Determine the (X, Y) coordinate at the center of the cell enclosing the given text.  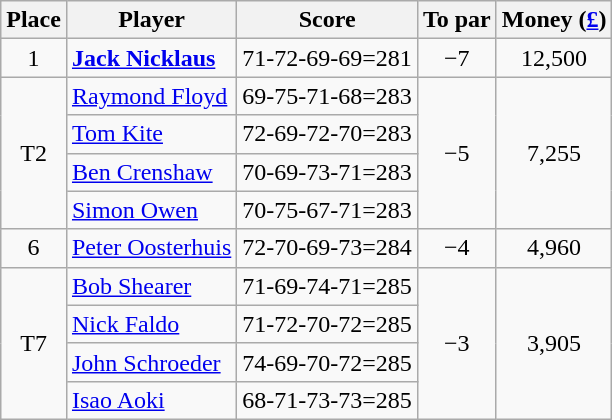
4,960 (554, 248)
6 (34, 248)
68-71-73-73=285 (328, 400)
Player (151, 20)
12,500 (554, 58)
72-69-72-70=283 (328, 134)
7,255 (554, 153)
70-69-73-71=283 (328, 172)
−7 (456, 58)
−5 (456, 153)
1 (34, 58)
Money (£) (554, 20)
Peter Oosterhuis (151, 248)
Score (328, 20)
3,905 (554, 343)
T2 (34, 153)
74-69-70-72=285 (328, 362)
T7 (34, 343)
71-72-70-72=285 (328, 324)
71-69-74-71=285 (328, 286)
−4 (456, 248)
69-75-71-68=283 (328, 96)
To par (456, 20)
72-70-69-73=284 (328, 248)
Ben Crenshaw (151, 172)
71-72-69-69=281 (328, 58)
Jack Nicklaus (151, 58)
Isao Aoki (151, 400)
−3 (456, 343)
Simon Owen (151, 210)
70-75-67-71=283 (328, 210)
Nick Faldo (151, 324)
Place (34, 20)
Bob Shearer (151, 286)
John Schroeder (151, 362)
Raymond Floyd (151, 96)
Tom Kite (151, 134)
